From the cell containing the given text, extract its center point as (X, Y) coordinate. 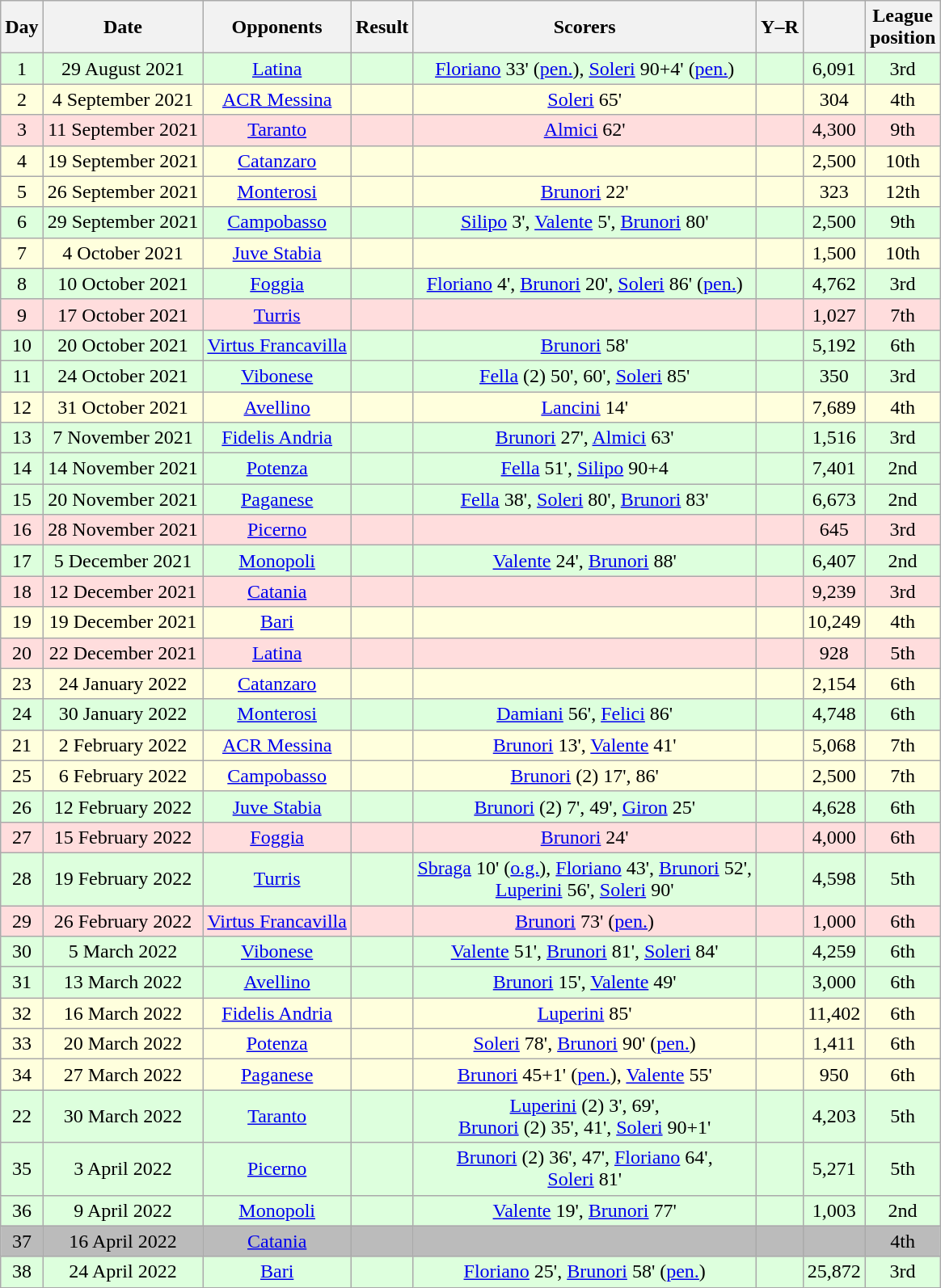
645 (834, 530)
9,239 (834, 591)
Luperini 85' (585, 1013)
37 (22, 1241)
Day (22, 27)
24 October 2021 (123, 376)
17 October 2021 (123, 314)
24 January 2022 (123, 684)
21 (22, 745)
1 (22, 69)
1,000 (834, 920)
Brunori 13', Valente 41' (585, 745)
323 (834, 192)
35 (22, 1168)
32 (22, 1013)
Date (123, 27)
16 (22, 530)
Damiani 56', Felici 86' (585, 714)
19 (22, 622)
Luperini (2) 3', 69',Brunori (2) 35', 41', Soleri 90+1' (585, 1117)
4 October 2021 (123, 253)
11 (22, 376)
29 August 2021 (123, 69)
7 November 2021 (123, 438)
2 (22, 99)
13 (22, 438)
Silipo 3', Valente 5', Brunori 80' (585, 222)
9 (22, 314)
14 November 2021 (123, 469)
Valente 24', Brunori 88' (585, 561)
5 December 2021 (123, 561)
4,203 (834, 1117)
12th (902, 192)
10 October 2021 (123, 284)
11,402 (834, 1013)
304 (834, 99)
Brunori 27', Almici 63' (585, 438)
Brunori 58' (585, 345)
Brunori 24' (585, 837)
4,598 (834, 879)
12 February 2022 (123, 806)
1,003 (834, 1210)
30 March 2022 (123, 1117)
Brunori 22' (585, 192)
1,516 (834, 438)
Y–R (780, 27)
22 (22, 1117)
Result (382, 27)
28 (22, 879)
6,673 (834, 499)
4,748 (834, 714)
4,300 (834, 130)
13 March 2022 (123, 983)
12 December 2021 (123, 591)
26 (22, 806)
10 (22, 345)
5,068 (834, 745)
5 (22, 192)
950 (834, 1075)
3 (22, 130)
928 (834, 653)
18 (22, 591)
15 February 2022 (123, 837)
5,271 (834, 1168)
4,762 (834, 284)
11 September 2021 (123, 130)
16 March 2022 (123, 1013)
12 (22, 406)
29 (22, 920)
Brunori 73' (pen.) (585, 920)
Floriano 4', Brunori 20', Soleri 86' (pen.) (585, 284)
30 January 2022 (123, 714)
4 (22, 161)
Fella (2) 50', 60', Soleri 85' (585, 376)
Leagueposition (902, 27)
Soleri 65' (585, 99)
27 (22, 837)
Fella 51', Silipo 90+4 (585, 469)
31 October 2021 (123, 406)
20 November 2021 (123, 499)
5,192 (834, 345)
8 (22, 284)
Scorers (585, 27)
34 (22, 1075)
10,249 (834, 622)
20 March 2022 (123, 1044)
1,411 (834, 1044)
22 December 2021 (123, 653)
5 March 2022 (123, 952)
19 December 2021 (123, 622)
Opponents (277, 27)
Valente 51', Brunori 81', Soleri 84' (585, 952)
23 (22, 684)
Floriano 33' (pen.), Soleri 90+4' (pen.) (585, 69)
25,872 (834, 1272)
29 September 2021 (123, 222)
Brunori 15', Valente 49' (585, 983)
30 (22, 952)
15 (22, 499)
Almici 62' (585, 130)
4,628 (834, 806)
36 (22, 1210)
Brunori (2) 36', 47', Floriano 64',Soleri 81' (585, 1168)
27 March 2022 (123, 1075)
7 (22, 253)
7,689 (834, 406)
1,027 (834, 314)
Brunori 45+1' (pen.), Valente 55' (585, 1075)
Floriano 25', Brunori 58' (pen.) (585, 1272)
20 (22, 653)
14 (22, 469)
16 April 2022 (123, 1241)
20 October 2021 (123, 345)
Sbraga 10' (o.g.), Floriano 43', Brunori 52',Luperini 56', Soleri 90' (585, 879)
3,000 (834, 983)
6 (22, 222)
Lancini 14' (585, 406)
2,154 (834, 684)
4 September 2021 (123, 99)
33 (22, 1044)
19 September 2021 (123, 161)
19 February 2022 (123, 879)
4,000 (834, 837)
38 (22, 1272)
1,500 (834, 253)
Brunori (2) 17', 86' (585, 776)
7,401 (834, 469)
24 April 2022 (123, 1272)
Brunori (2) 7', 49', Giron 25' (585, 806)
350 (834, 376)
2 February 2022 (123, 745)
24 (22, 714)
Soleri 78', Brunori 90' (pen.) (585, 1044)
31 (22, 983)
Fella 38', Soleri 80', Brunori 83' (585, 499)
26 February 2022 (123, 920)
26 September 2021 (123, 192)
17 (22, 561)
3 April 2022 (123, 1168)
6,091 (834, 69)
6 February 2022 (123, 776)
4,259 (834, 952)
9 April 2022 (123, 1210)
6,407 (834, 561)
28 November 2021 (123, 530)
25 (22, 776)
Valente 19', Brunori 77' (585, 1210)
